From the cell containing the given text, extract its center point as (X, Y) coordinate. 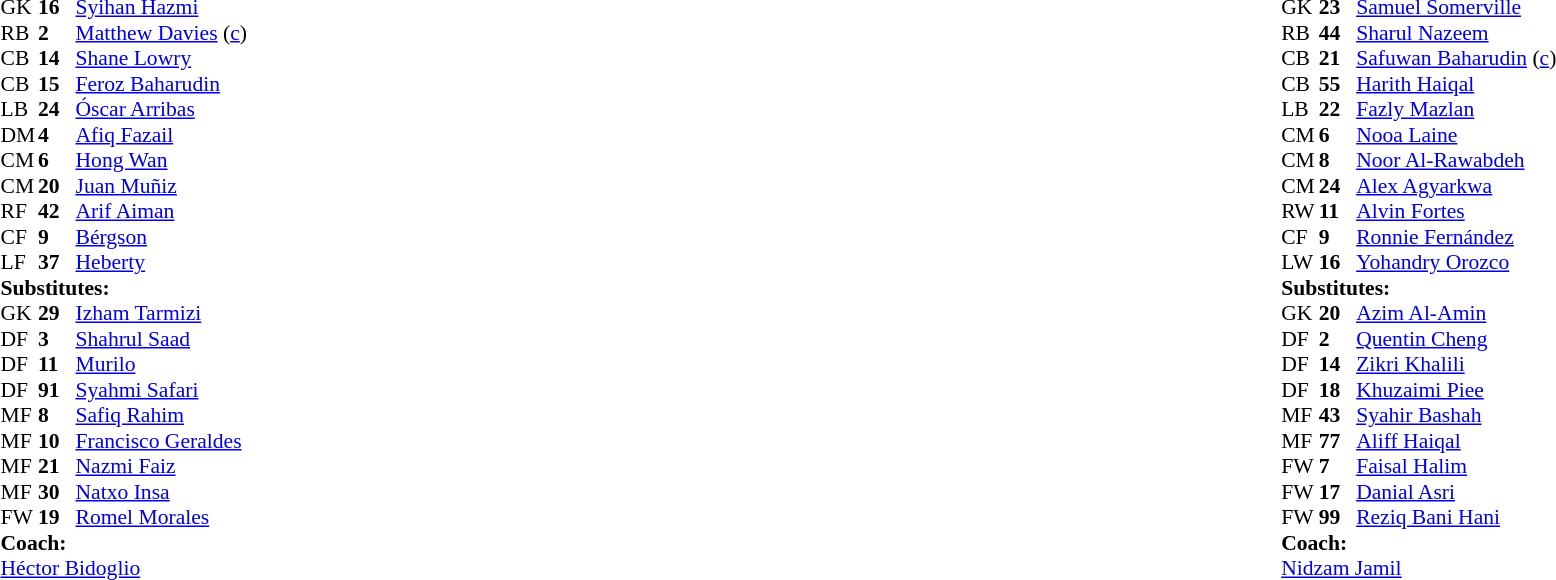
Fazly Mazlan (1456, 109)
99 (1338, 517)
Shane Lowry (162, 59)
Ronnie Fernández (1456, 237)
42 (57, 211)
37 (57, 263)
Óscar Arribas (162, 109)
7 (1338, 467)
77 (1338, 441)
Syahmi Safari (162, 390)
22 (1338, 109)
91 (57, 390)
Safiq Rahim (162, 415)
55 (1338, 84)
Alex Agyarkwa (1456, 186)
Aliff Haiqal (1456, 441)
Azim Al-Amin (1456, 313)
Bérgson (162, 237)
LW (1300, 263)
Khuzaimi Piee (1456, 390)
RF (19, 211)
18 (1338, 390)
Zikri Khalili (1456, 365)
Izham Tarmizi (162, 313)
Safuwan Baharudin (c) (1456, 59)
15 (57, 84)
Nazmi Faiz (162, 467)
29 (57, 313)
Murilo (162, 365)
Natxo Insa (162, 492)
Afiq Fazail (162, 135)
Alvin Fortes (1456, 211)
Feroz Baharudin (162, 84)
RW (1300, 211)
44 (1338, 33)
4 (57, 135)
Quentin Cheng (1456, 339)
3 (57, 339)
LF (19, 263)
43 (1338, 415)
Reziq Bani Hani (1456, 517)
Yohandry Orozco (1456, 263)
10 (57, 441)
Harith Haiqal (1456, 84)
Faisal Halim (1456, 467)
Juan Muñiz (162, 186)
Hong Wan (162, 161)
Francisco Geraldes (162, 441)
Sharul Nazeem (1456, 33)
Danial Asri (1456, 492)
Syahir Bashah (1456, 415)
Arif Aiman (162, 211)
Nooa Laine (1456, 135)
19 (57, 517)
17 (1338, 492)
Matthew Davies (c) (162, 33)
Noor Al-Rawabdeh (1456, 161)
DM (19, 135)
Heberty (162, 263)
Romel Morales (162, 517)
16 (1338, 263)
30 (57, 492)
Shahrul Saad (162, 339)
